Locate the cell with the specified text and output its [X, Y] center coordinate. 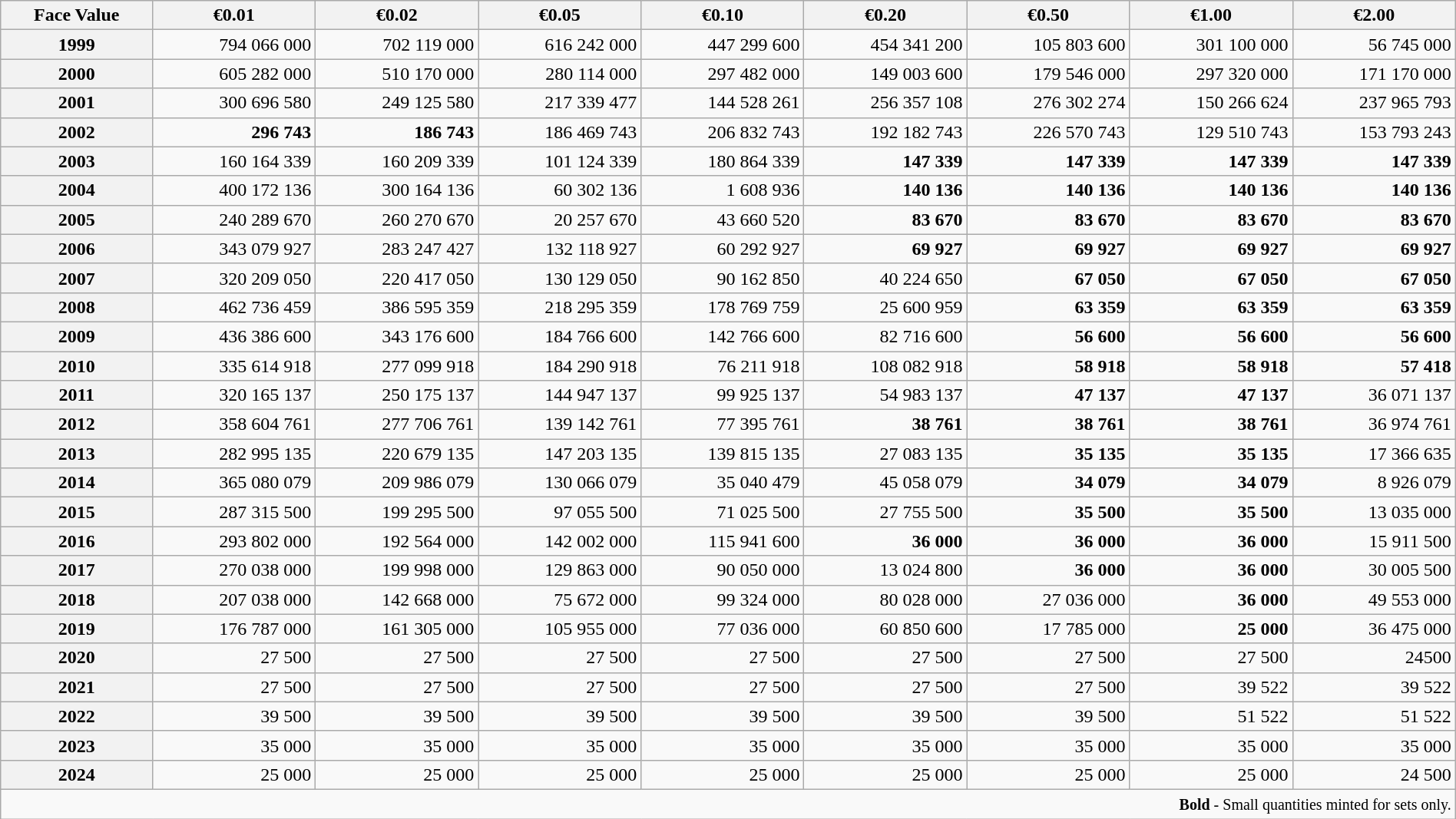
43 660 520 [723, 220]
2011 [77, 395]
365 080 079 [234, 483]
616 242 000 [560, 45]
36 974 761 [1374, 424]
Face Value [77, 15]
256 357 108 [885, 103]
56 745 000 [1374, 45]
220 417 050 [397, 278]
2016 [77, 541]
144 947 137 [560, 395]
90 050 000 [723, 570]
2017 [77, 570]
217 339 477 [560, 103]
60 302 136 [560, 190]
2015 [77, 512]
27 083 135 [885, 454]
320 209 050 [234, 278]
180 864 339 [723, 161]
153 793 243 [1374, 132]
60 850 600 [885, 629]
60 292 927 [723, 249]
400 172 136 [234, 190]
2013 [77, 454]
142 002 000 [560, 541]
150 266 624 [1211, 103]
207 038 000 [234, 599]
297 320 000 [1211, 74]
130 066 079 [560, 483]
199 295 500 [397, 512]
25 600 959 [885, 307]
45 058 079 [885, 483]
2009 [77, 336]
2002 [77, 132]
35 040 479 [723, 483]
160 164 339 [234, 161]
277 706 761 [397, 424]
139 142 761 [560, 424]
17 785 000 [1048, 629]
178 769 759 [723, 307]
101 124 339 [560, 161]
447 299 600 [723, 45]
2012 [77, 424]
301 100 000 [1211, 45]
386 595 359 [397, 307]
276 302 274 [1048, 103]
24500 [1374, 658]
27 036 000 [1048, 599]
226 570 743 [1048, 132]
13 024 800 [885, 570]
8 926 079 [1374, 483]
161 305 000 [397, 629]
2014 [77, 483]
250 175 137 [397, 395]
297 482 000 [723, 74]
300 696 580 [234, 103]
199 998 000 [397, 570]
280 114 000 [560, 74]
794 066 000 [234, 45]
80 028 000 [885, 599]
€0.50 [1048, 15]
510 170 000 [397, 74]
2006 [77, 249]
2004 [77, 190]
343 176 600 [397, 336]
184 766 600 [560, 336]
2023 [77, 745]
Bold - Small quantities minted for sets only. [728, 804]
147 203 135 [560, 454]
139 815 135 [723, 454]
76 211 918 [723, 366]
€0.01 [234, 15]
287 315 500 [234, 512]
277 099 918 [397, 366]
454 341 200 [885, 45]
2022 [77, 716]
€2.00 [1374, 15]
36 071 137 [1374, 395]
1 608 936 [723, 190]
192 564 000 [397, 541]
2003 [77, 161]
2024 [77, 774]
179 546 000 [1048, 74]
176 787 000 [234, 629]
171 170 000 [1374, 74]
2001 [77, 103]
142 766 600 [723, 336]
77 395 761 [723, 424]
220 679 135 [397, 454]
27 755 500 [885, 512]
2021 [77, 687]
283 247 427 [397, 249]
2007 [77, 278]
209 986 079 [397, 483]
€0.20 [885, 15]
75 672 000 [560, 599]
132 118 927 [560, 249]
17 366 635 [1374, 454]
20 257 670 [560, 220]
605 282 000 [234, 74]
184 290 918 [560, 366]
2008 [77, 307]
218 295 359 [560, 307]
97 055 500 [560, 512]
2020 [77, 658]
€0.10 [723, 15]
1999 [77, 45]
2018 [77, 599]
2005 [77, 220]
296 743 [234, 132]
436 386 600 [234, 336]
142 668 000 [397, 599]
206 832 743 [723, 132]
99 324 000 [723, 599]
2019 [77, 629]
49 553 000 [1374, 599]
13 035 000 [1374, 512]
320 165 137 [234, 395]
2010 [77, 366]
293 802 000 [234, 541]
90 162 850 [723, 278]
149 003 600 [885, 74]
57 418 [1374, 366]
192 182 743 [885, 132]
24 500 [1374, 774]
130 129 050 [560, 278]
54 983 137 [885, 395]
115 941 600 [723, 541]
77 036 000 [723, 629]
160 209 339 [397, 161]
105 955 000 [560, 629]
40 224 650 [885, 278]
82 716 600 [885, 336]
358 604 761 [234, 424]
99 925 137 [723, 395]
€1.00 [1211, 15]
71 025 500 [723, 512]
186 469 743 [560, 132]
€0.05 [560, 15]
462 736 459 [234, 307]
30 005 500 [1374, 570]
105 803 600 [1048, 45]
270 038 000 [234, 570]
144 528 261 [723, 103]
108 082 918 [885, 366]
2000 [77, 74]
335 614 918 [234, 366]
260 270 670 [397, 220]
237 965 793 [1374, 103]
186 743 [397, 132]
300 164 136 [397, 190]
343 079 927 [234, 249]
249 125 580 [397, 103]
129 510 743 [1211, 132]
€0.02 [397, 15]
702 119 000 [397, 45]
282 995 135 [234, 454]
240 289 670 [234, 220]
129 863 000 [560, 570]
15 911 500 [1374, 541]
36 475 000 [1374, 629]
